From the cell containing the given text, extract its center point as [x, y] coordinate. 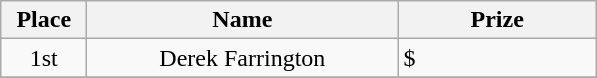
1st [44, 58]
Name [242, 20]
Prize [498, 20]
$ [498, 58]
Place [44, 20]
Derek Farrington [242, 58]
